Pinpoint the cell where the given text exists, returning its (X, Y) midpoint coordinate. 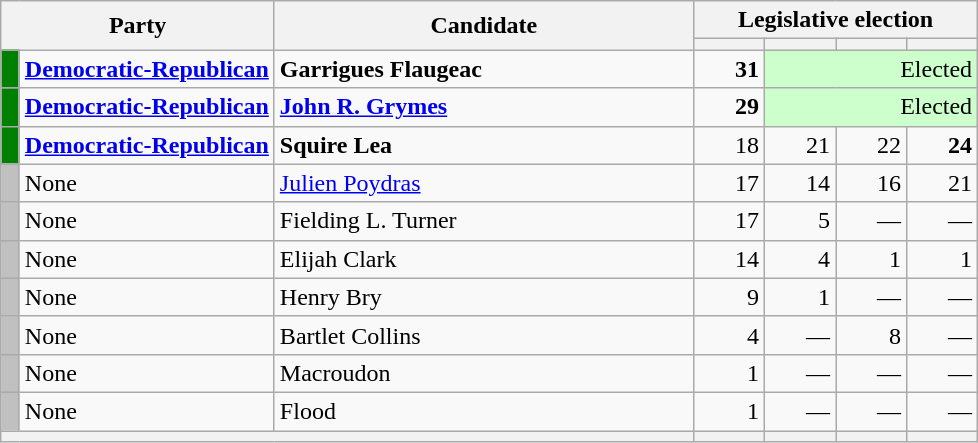
Squire Lea (484, 145)
Garrigues Flaugeac (484, 69)
18 (728, 145)
Fielding L. Turner (484, 221)
16 (872, 183)
Julien Poydras (484, 183)
Flood (484, 411)
5 (800, 221)
Elijah Clark (484, 259)
31 (728, 69)
8 (872, 335)
Bartlet Collins (484, 335)
22 (872, 145)
29 (728, 107)
9 (728, 297)
Macroudon (484, 373)
24 (942, 145)
Party (138, 26)
Legislative election (835, 20)
Henry Bry (484, 297)
Candidate (484, 26)
John R. Grymes (484, 107)
